Output the (X, Y) coordinate of the center of the cell containing the given text.  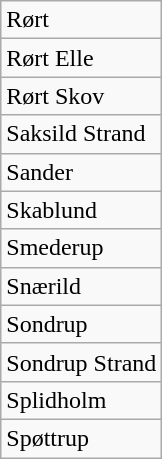
Saksild Strand (82, 134)
Spøttrup (82, 438)
Skablund (82, 210)
Snærild (82, 286)
Sander (82, 172)
Rørt Skov (82, 96)
Splidholm (82, 400)
Rørt (82, 20)
Sondrup Strand (82, 362)
Sondrup (82, 324)
Smederup (82, 248)
Rørt Elle (82, 58)
